Return the (X, Y) coordinate for the center point of the cell that contains the specified text.  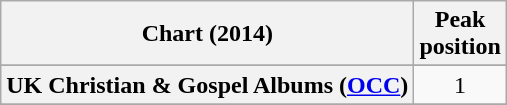
Peakposition (460, 34)
UK Christian & Gospel Albums (OCC) (208, 85)
1 (460, 85)
Chart (2014) (208, 34)
